Output the [X, Y] coordinate of the center of the cell containing the given text.  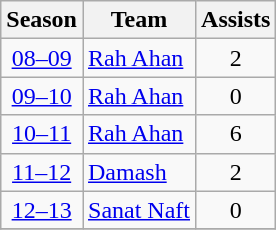
09–10 [42, 96]
10–11 [42, 134]
Team [138, 20]
6 [236, 134]
Sanat Naft [138, 210]
08–09 [42, 58]
Season [42, 20]
Damash [138, 172]
11–12 [42, 172]
12–13 [42, 210]
Assists [236, 20]
